Detect which cell encompasses the target text, then output its (x, y) center coordinate. 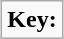
Key: (32, 20)
